Return (x, y) of the center of cell containing provided text 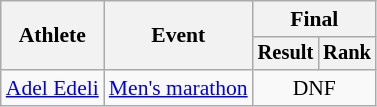
Adel Edeli (52, 88)
Event (178, 36)
DNF (314, 88)
Final (314, 19)
Rank (347, 54)
Men's marathon (178, 88)
Athlete (52, 36)
Result (286, 54)
